Return the (x, y) coordinate for the center point of the cell that contains the specified text.  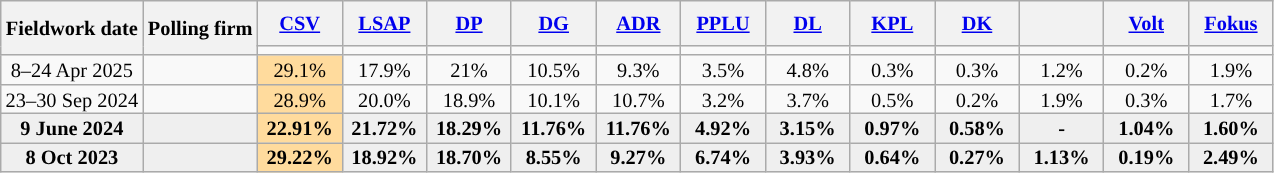
3.2% (724, 98)
0.19% (1146, 156)
3.5% (724, 70)
0.97% (892, 128)
LSAP (384, 22)
8 Oct 2023 (72, 156)
17.9% (384, 70)
0.58% (978, 128)
Fokus (1232, 22)
18.29% (470, 128)
Polling firm (200, 28)
0.5% (892, 98)
DG (554, 22)
23–30 Sep 2024 (72, 98)
DP (470, 22)
6.74% (724, 156)
28.9% (300, 98)
1.13% (1062, 156)
10.7% (638, 98)
0.64% (892, 156)
8.55% (554, 156)
9.3% (638, 70)
10.1% (554, 98)
10.5% (554, 70)
22.91% (300, 128)
DL (808, 22)
3.15% (808, 128)
18.92% (384, 156)
KPL (892, 22)
1.7% (1232, 98)
CSV (300, 22)
29.1% (300, 70)
1.60% (1232, 128)
0.27% (978, 156)
4.8% (808, 70)
9 June 2024 (72, 128)
2.49% (1232, 156)
Fieldwork date (72, 28)
PPLU (724, 22)
3.93% (808, 156)
29.22% (300, 156)
1.04% (1146, 128)
Volt (1146, 22)
3.7% (808, 98)
DK (978, 22)
- (1062, 128)
4.92% (724, 128)
21% (470, 70)
18.70% (470, 156)
18.9% (470, 98)
ADR (638, 22)
1.2% (1062, 70)
9.27% (638, 156)
20.0% (384, 98)
8–24 Apr 2025 (72, 70)
21.72% (384, 128)
